Detect which cell encompasses the target text, then output its [x, y] center coordinate. 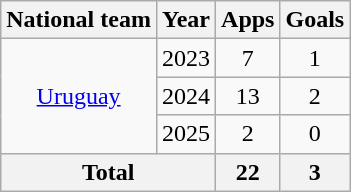
National team [79, 20]
Total [108, 172]
Goals [315, 20]
7 [248, 58]
0 [315, 134]
Year [186, 20]
1 [315, 58]
13 [248, 96]
2024 [186, 96]
Uruguay [79, 96]
3 [315, 172]
2023 [186, 58]
Apps [248, 20]
22 [248, 172]
2025 [186, 134]
